Detect which cell encompasses the target text, then output its (x, y) center coordinate. 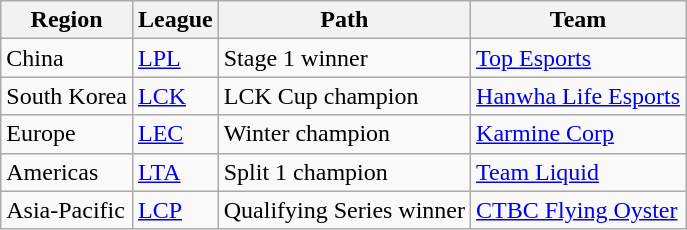
LCK (175, 96)
LCP (175, 210)
Top Esports (578, 58)
Team (578, 20)
Europe (67, 134)
South Korea (67, 96)
Hanwha Life Esports (578, 96)
League (175, 20)
LEC (175, 134)
Split 1 champion (344, 172)
Team Liquid (578, 172)
Stage 1 winner (344, 58)
LPL (175, 58)
Path (344, 20)
LTA (175, 172)
Winter champion (344, 134)
Asia-Pacific (67, 210)
Karmine Corp (578, 134)
China (67, 58)
CTBC Flying Oyster (578, 210)
Region (67, 20)
LCK Cup champion (344, 96)
Qualifying Series winner (344, 210)
Americas (67, 172)
